Return [X, Y] of the center of cell containing provided text 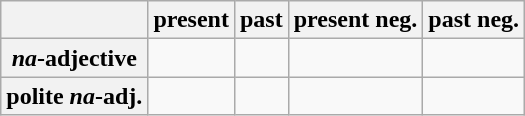
past neg. [474, 20]
na-adjective [74, 58]
polite na-adj. [74, 96]
present [192, 20]
present neg. [356, 20]
past [261, 20]
